Find where the given text appears and provide that cell's center as [x, y] coordinate. 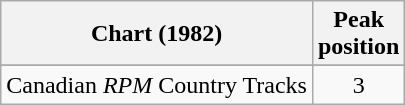
Peakposition [358, 34]
Canadian RPM Country Tracks [157, 85]
3 [358, 85]
Chart (1982) [157, 34]
